Search for the cell housing the specified text and yield its (X, Y) center coordinate. 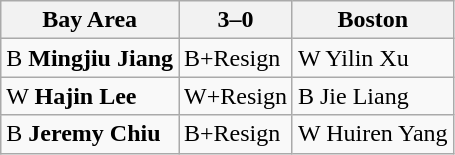
Boston (372, 20)
3–0 (236, 20)
B Mingjiu Jiang (90, 58)
B Jie Liang (372, 96)
W+Resign (236, 96)
W Huiren Yang (372, 134)
W Yilin Xu (372, 58)
W Hajin Lee (90, 96)
B Jeremy Chiu (90, 134)
Bay Area (90, 20)
